Locate the cell with the specified text and output its [x, y] center coordinate. 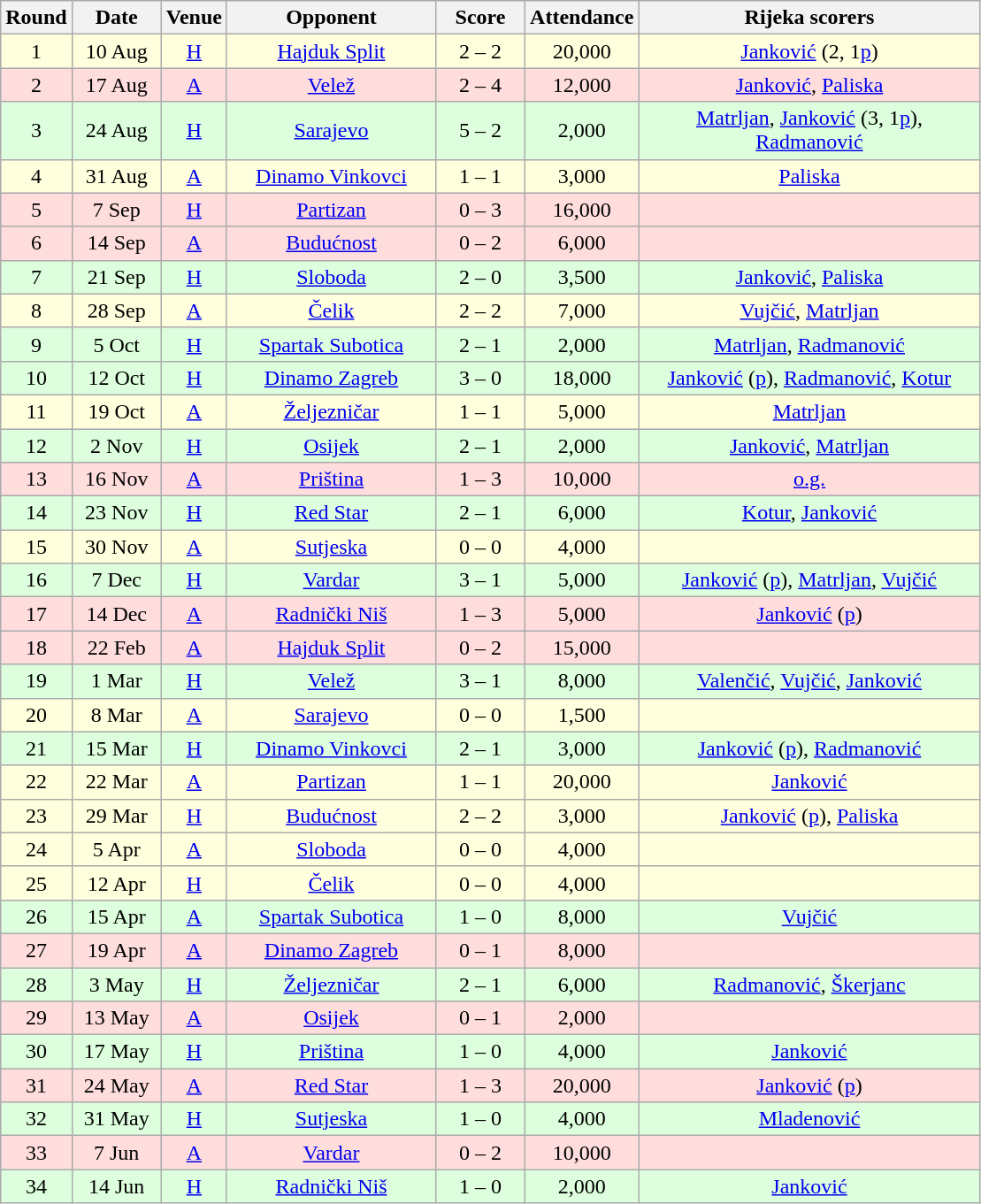
31 [36, 1085]
7 [36, 277]
18,000 [582, 378]
Janković (2, 1p) [809, 51]
22 Mar [117, 782]
4 [36, 176]
15 Mar [117, 748]
5 – 2 [481, 131]
17 Aug [117, 85]
22 Feb [117, 648]
Janković, Matrljan [809, 445]
14 Sep [117, 243]
14 Dec [117, 614]
5 [36, 210]
19 Apr [117, 950]
5 Apr [117, 849]
25 [36, 883]
Valenčić, Vujčić, Janković [809, 681]
3 May [117, 985]
12 Oct [117, 378]
19 Oct [117, 411]
Date [117, 18]
21 [36, 748]
8 [36, 311]
2 Nov [117, 445]
27 [36, 950]
24 May [117, 1085]
16 [36, 580]
Kotur, Janković [809, 513]
Vujčić [809, 916]
24 Aug [117, 131]
Rijeka scorers [809, 18]
33 [36, 1153]
13 [36, 479]
29 [36, 1018]
17 [36, 614]
8 Mar [117, 715]
23 Nov [117, 513]
15,000 [582, 648]
Vujčić, Matrljan [809, 311]
12,000 [582, 85]
32 [36, 1119]
7 Sep [117, 210]
Matrljan, Radmanović [809, 344]
3 – 0 [481, 378]
6 [36, 243]
10 Aug [117, 51]
Janković (p), Radmanović [809, 748]
7 Dec [117, 580]
31 May [117, 1119]
7,000 [582, 311]
Janković (p), Paliska [809, 816]
Radmanović, Škerjanc [809, 985]
31 Aug [117, 176]
30 Nov [117, 547]
11 [36, 411]
17 May [117, 1052]
1 Mar [117, 681]
o.g. [809, 479]
12 [36, 445]
Matrljan, Janković (3, 1p), Radmanović [809, 131]
28 [36, 985]
28 Sep [117, 311]
19 [36, 681]
20 [36, 715]
22 [36, 782]
9 [36, 344]
1,500 [582, 715]
Round [36, 18]
2 – 0 [481, 277]
Mladenović [809, 1119]
3,500 [582, 277]
Score [481, 18]
21 Sep [117, 277]
15 [36, 547]
Janković (p), Matrljan, Vujčić [809, 580]
2 – 4 [481, 85]
Attendance [582, 18]
10 [36, 378]
1 [36, 51]
30 [36, 1052]
12 Apr [117, 883]
7 Jun [117, 1153]
29 Mar [117, 816]
Janković (p), Radmanović, Kotur [809, 378]
15 Apr [117, 916]
23 [36, 816]
14 [36, 513]
Matrljan [809, 411]
16 Nov [117, 479]
18 [36, 648]
3 [36, 131]
24 [36, 849]
Paliska [809, 176]
0 – 3 [481, 210]
Opponent [331, 18]
16,000 [582, 210]
34 [36, 1186]
Venue [194, 18]
2 [36, 85]
26 [36, 916]
14 Jun [117, 1186]
13 May [117, 1018]
5 Oct [117, 344]
